Capture the cell that displays the provided text and extract its [X, Y] central coordinate. 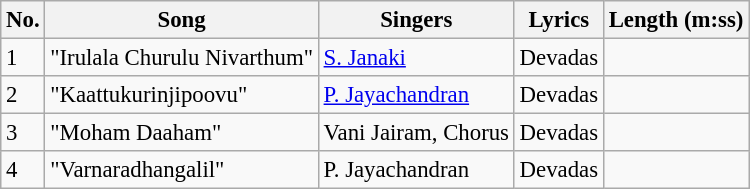
2 [23, 95]
"Irulala Churulu Nivarthum" [182, 58]
"Kaattukurinjipoovu" [182, 95]
No. [23, 20]
4 [23, 170]
3 [23, 133]
Singers [416, 20]
S. Janaki [416, 58]
Lyrics [558, 20]
Song [182, 20]
Vani Jairam, Chorus [416, 133]
"Varnaradhangalil" [182, 170]
1 [23, 58]
"Moham Daaham" [182, 133]
Length (m:ss) [676, 20]
